For the text-containing cell, return its midpoint in (x, y) coordinate format. 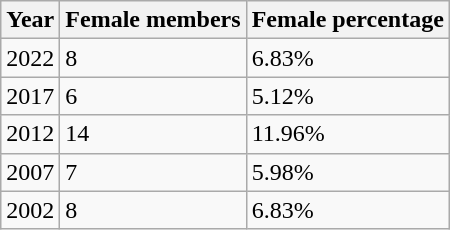
5.98% (348, 172)
Female percentage (348, 20)
11.96% (348, 134)
7 (153, 172)
2012 (30, 134)
2022 (30, 58)
6 (153, 96)
14 (153, 134)
Female members (153, 20)
2002 (30, 210)
Year (30, 20)
2017 (30, 96)
5.12% (348, 96)
2007 (30, 172)
